Identify which cell holds the provided text, then report its (X, Y) central coordinate. 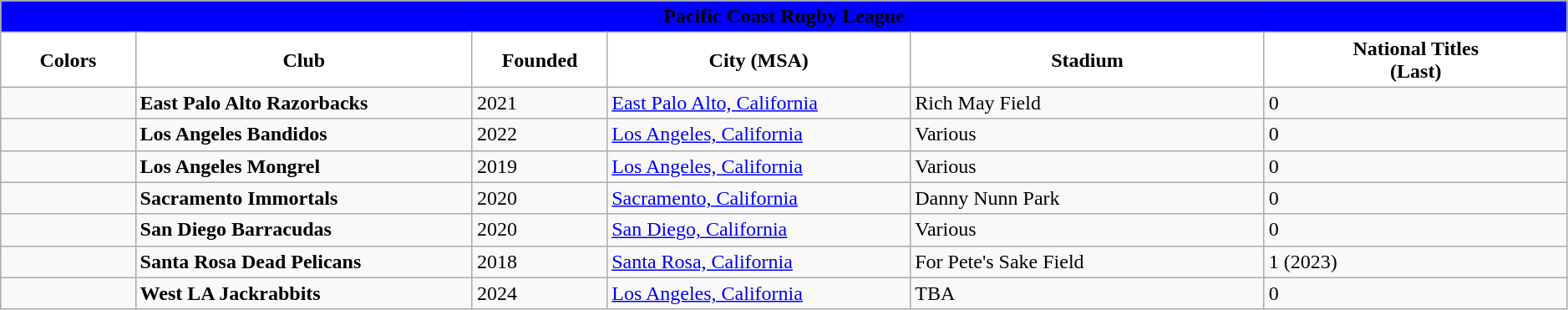
Colors (69, 60)
Sacramento, California (759, 198)
San Diego, California (759, 230)
2024 (540, 293)
City (MSA) (759, 60)
Pacific Coast Rugby League (784, 17)
TBA (1088, 293)
For Pete's Sake Field (1088, 262)
Los Angeles Bandidos (304, 135)
Stadium (1088, 60)
Danny Nunn Park (1088, 198)
Club (304, 60)
2019 (540, 166)
2022 (540, 135)
San Diego Barracudas (304, 230)
West LA Jackrabbits (304, 293)
Los Angeles Mongrel (304, 166)
Rich May Field (1088, 103)
National Titles(Last) (1415, 60)
1 (2023) (1415, 262)
2018 (540, 262)
Founded (540, 60)
Santa Rosa, California (759, 262)
Santa Rosa Dead Pelicans (304, 262)
2021 (540, 103)
Sacramento Immortals (304, 198)
East Palo Alto, California (759, 103)
East Palo Alto Razorbacks (304, 103)
